Provide the (x, y) coordinate of the cell's center where the given text is located.  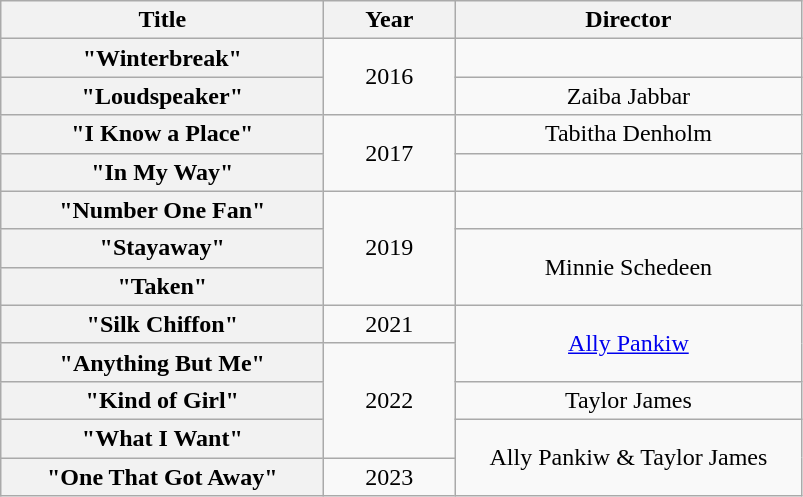
"What I Want" (162, 438)
2017 (390, 153)
"Loudspeaker" (162, 96)
Ally Pankiw (628, 343)
"Silk Chiffon" (162, 324)
2021 (390, 324)
"I Know a Place" (162, 134)
"Number One Fan" (162, 210)
"Kind of Girl" (162, 400)
2019 (390, 248)
2023 (390, 477)
"Anything But Me" (162, 362)
Ally Pankiw & Taylor James (628, 457)
Tabitha Denholm (628, 134)
"In My Way" (162, 172)
"Taken" (162, 286)
Zaiba Jabbar (628, 96)
Director (628, 20)
Year (390, 20)
2022 (390, 400)
2016 (390, 77)
"Winterbreak" (162, 58)
"One That Got Away" (162, 477)
Taylor James (628, 400)
Minnie Schedeen (628, 267)
Title (162, 20)
"Stayaway" (162, 248)
